Detect which cell encompasses the target text, then output its [x, y] center coordinate. 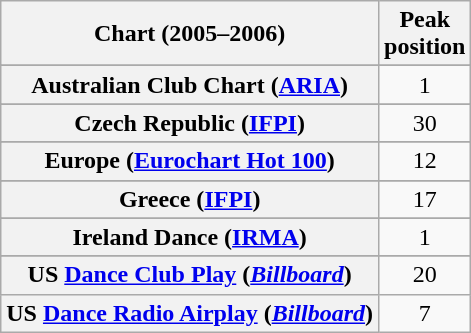
Peakposition [425, 34]
20 [425, 275]
30 [425, 123]
Greece (IFPI) [190, 199]
12 [425, 161]
Czech Republic (IFPI) [190, 123]
US Dance Club Play (Billboard) [190, 275]
Australian Club Chart (ARIA) [190, 85]
7 [425, 313]
Ireland Dance (IRMA) [190, 237]
17 [425, 199]
Chart (2005–2006) [190, 34]
US Dance Radio Airplay (Billboard) [190, 313]
Europe (Eurochart Hot 100) [190, 161]
